Capture the cell that displays the provided text and extract its [X, Y] central coordinate. 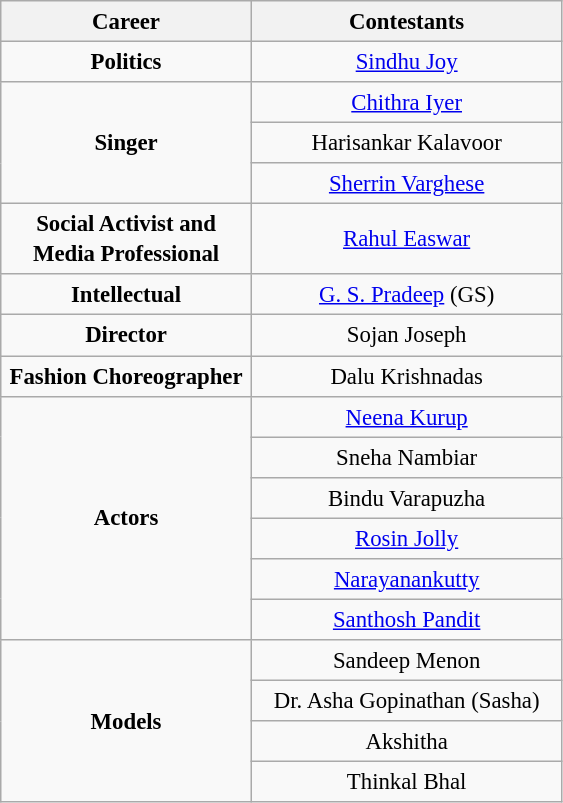
Thinkal Bhal [406, 782]
Social Activist and Media Professional [126, 240]
Career [126, 22]
Dalu Krishnadas [406, 376]
Chithra Iyer [406, 102]
Contestants [406, 22]
Sherrin Varghese [406, 184]
Rahul Easwar [406, 240]
Santhosh Pandit [406, 620]
G. S. Pradeep (GS) [406, 294]
Sandeep Menon [406, 660]
Models [126, 721]
Rosin Jolly [406, 538]
Narayanankutty [406, 580]
Sojan Joseph [406, 336]
Bindu Varapuzha [406, 498]
Intellectual [126, 294]
Actors [126, 518]
Dr. Asha Gopinathan (Sasha) [406, 700]
Singer [126, 143]
Fashion Choreographer [126, 376]
Director [126, 336]
Sneha Nambiar [406, 458]
Harisankar Kalavoor [406, 144]
Akshitha [406, 742]
Sindhu Joy [406, 62]
Politics [126, 62]
Neena Kurup [406, 416]
